Provide the [x, y] coordinate of the cell's center where the given text is located.  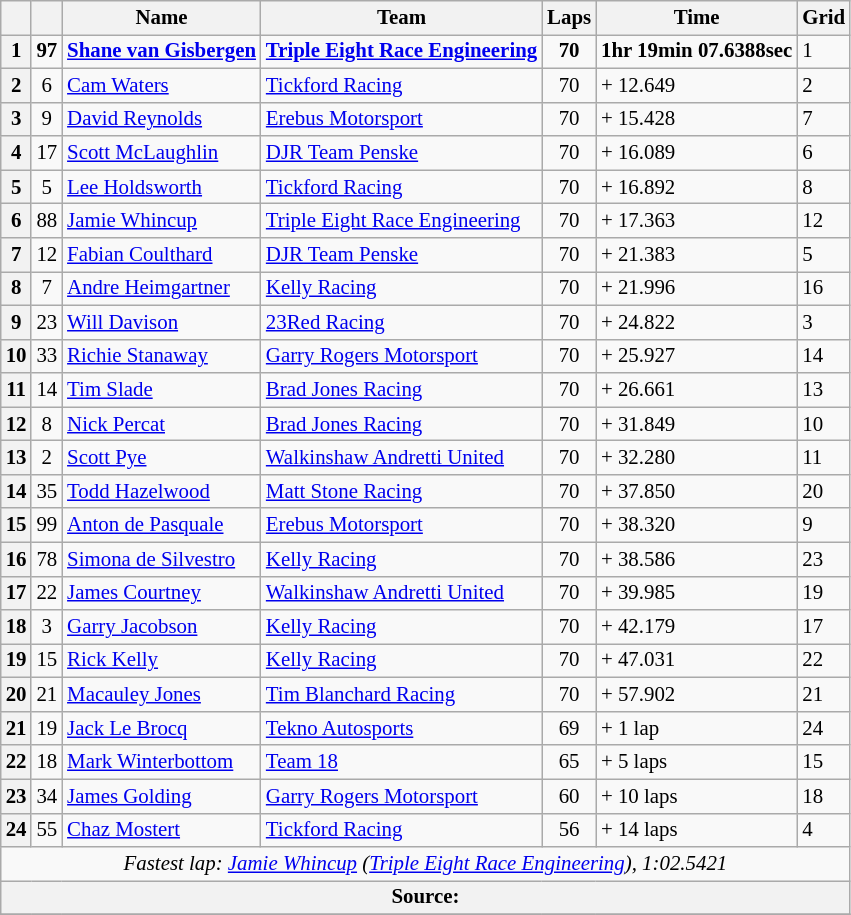
Tim Slade [162, 390]
88 [46, 221]
Team 18 [402, 762]
Mark Winterbottom [162, 762]
Garry Jacobson [162, 627]
+ 5 laps [696, 762]
+ 21.996 [696, 288]
+ 1 lap [696, 728]
+ 10 laps [696, 796]
Nick Percat [162, 424]
Macauley Jones [162, 695]
+ 39.985 [696, 593]
Jack Le Brocq [162, 728]
99 [46, 525]
55 [46, 830]
Shane van Gisbergen [162, 51]
Grid [824, 18]
+ 57.902 [696, 695]
35 [46, 491]
60 [569, 796]
Chaz Mostert [162, 830]
Scott Pye [162, 458]
Lee Holdsworth [162, 187]
56 [569, 830]
+ 42.179 [696, 627]
1hr 19min 07.6388sec [696, 51]
Cam Waters [162, 85]
Matt Stone Racing [402, 491]
+ 32.280 [696, 458]
James Golding [162, 796]
Andre Heimgartner [162, 288]
Richie Stanaway [162, 356]
65 [569, 762]
69 [569, 728]
Will Davison [162, 322]
Laps [569, 18]
34 [46, 796]
+ 26.661 [696, 390]
Tim Blanchard Racing [402, 695]
Team [402, 18]
+ 38.586 [696, 559]
+ 17.363 [696, 221]
+ 14 laps [696, 830]
+ 37.850 [696, 491]
Scott McLaughlin [162, 153]
Anton de Pasquale [162, 525]
Source: [426, 898]
James Courtney [162, 593]
Tekno Autosports [402, 728]
23Red Racing [402, 322]
+ 47.031 [696, 661]
78 [46, 559]
Fastest lap: Jamie Whincup (Triple Eight Race Engineering), 1:02.5421 [426, 864]
+ 16.089 [696, 153]
+ 38.320 [696, 525]
Simona de Silvestro [162, 559]
+ 16.892 [696, 187]
+ 21.383 [696, 255]
Jamie Whincup [162, 221]
+ 31.849 [696, 424]
+ 25.927 [696, 356]
Name [162, 18]
Rick Kelly [162, 661]
+ 15.428 [696, 119]
+ 12.649 [696, 85]
David Reynolds [162, 119]
Todd Hazelwood [162, 491]
Time [696, 18]
33 [46, 356]
+ 24.822 [696, 322]
Fabian Coulthard [162, 255]
97 [46, 51]
